Pinpoint the cell where the given text exists, returning its [x, y] midpoint coordinate. 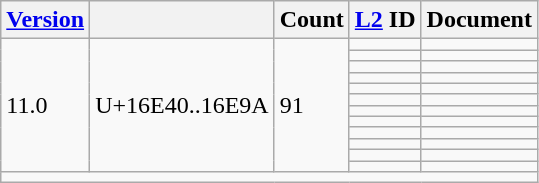
Count [312, 20]
L2 ID [385, 20]
U+16E40..16E9A [182, 106]
11.0 [46, 106]
91 [312, 106]
Version [46, 20]
Document [479, 20]
